Search for the cell housing the specified text and yield its (X, Y) center coordinate. 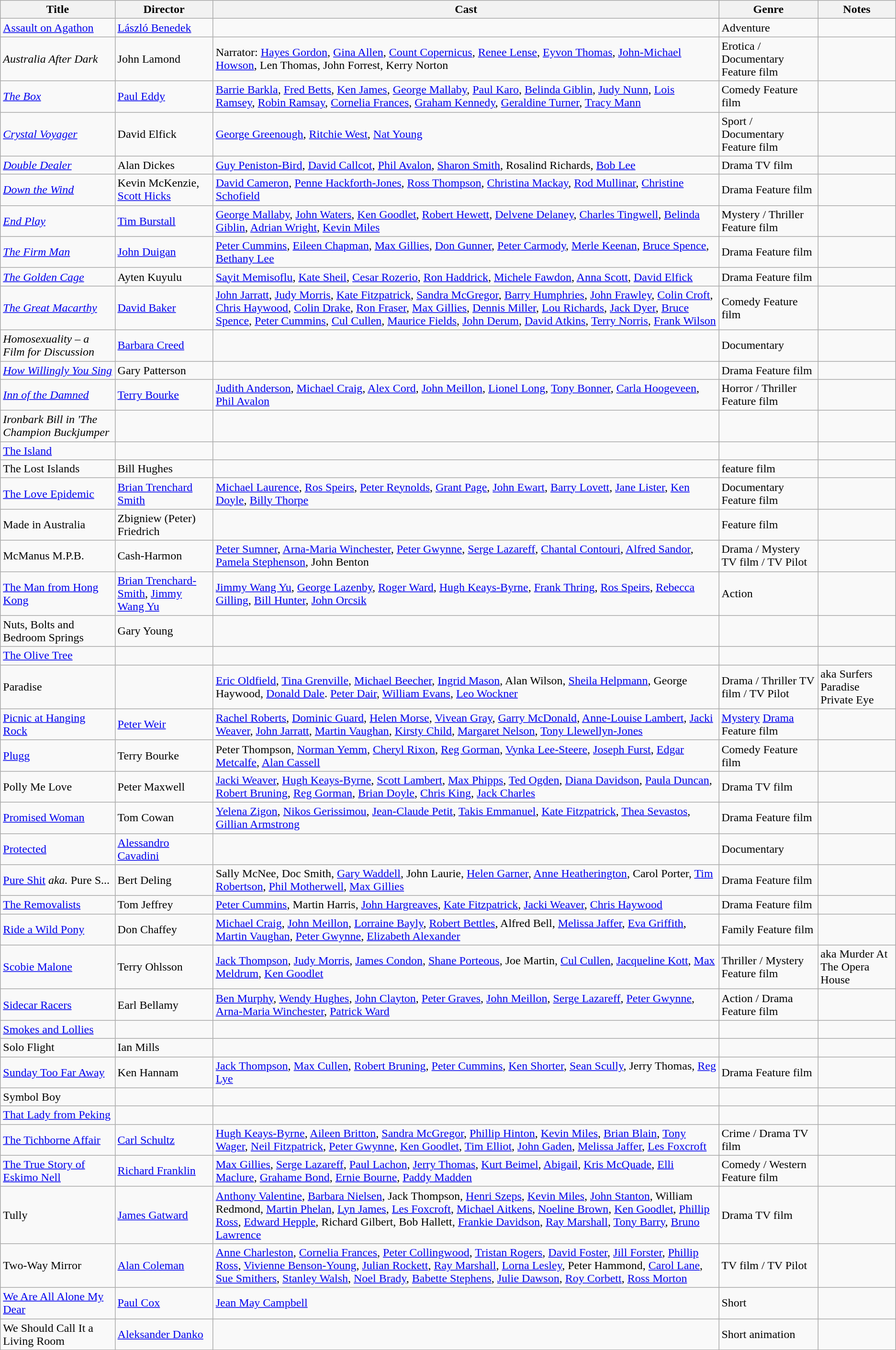
Australia After Dark (57, 59)
James Gatward (164, 1215)
Cast (466, 10)
The Removalists (57, 905)
feature film (769, 469)
John Lamond (164, 59)
David Elfick (164, 134)
Inn of the Damned (57, 395)
Sport / Documentary Feature film (769, 134)
Sayit Memisoflu, Kate Sheil, Cesar Rozerio, Ron Haddrick, Michele Fawdon, Anna Scott, David Elfick (466, 277)
David Baker (164, 308)
The True Story of Eskimo Nell (57, 1171)
Polly Me Love (57, 787)
Paul Cox (164, 1303)
Judith Anderson, Michael Craig, Alex Cord, John Meillon, Lionel Long, Tony Bonner, Carla Hoogeveen, Phil Avalon (466, 395)
Documentary Feature film (769, 494)
Director (164, 10)
Drama / Thriller TV film / TV Pilot (769, 687)
The Island (57, 451)
Plugg (57, 755)
George Greenough, Ritchie West, Nat Young (466, 134)
Bill Hughes (164, 469)
Protected (57, 849)
Pure Shit aka. Pure S... (57, 881)
Short (769, 1303)
Peter Weir (164, 725)
Genre (769, 10)
Tom Cowan (164, 817)
Mystery Drama Feature film (769, 725)
Sidecar Racers (57, 1005)
Tom Jeffrey (164, 905)
How Willingly You Sing (57, 370)
Notes (857, 10)
We Are All Alone My Dear (57, 1303)
Down the Wind (57, 190)
Two-Way Mirror (57, 1265)
Kevin McKenzie, Scott Hicks (164, 190)
Ironbark Bill in 'The Champion Buckjumper (57, 426)
Aleksander Danko (164, 1334)
Promised Woman (57, 817)
Title (57, 10)
The Olive Tree (57, 656)
Tim Burstall (164, 221)
The Golden Cage (57, 277)
The Love Epidemic (57, 494)
Double Dealer (57, 165)
Jack Thompson, Judy Morris, James Condon, Shane Porteous, Joe Martin, Cul Cullen, Jacqueline Kott, Max Meldrum, Ken Goodlet (466, 967)
Comedy / Western Feature film (769, 1171)
We Should Call It a Living Room (57, 1334)
Alan Coleman (164, 1265)
The Great Macarthy (57, 308)
Scobie Malone (57, 967)
Max Gillies, Serge Lazareff, Paul Lachon, Jerry Thomas, Kurt Beimel, Abigail, Kris McQuade, Elli Maclure, Grahame Bond, Ernie Bourne, Paddy Madden (466, 1171)
Zbigniew (Peter) Friedrich (164, 524)
Cash-Harmon (164, 556)
aka Murder At The Opera House (857, 967)
Drama / Mystery TV film / TV Pilot (769, 556)
The Box (57, 97)
Sally McNee, Doc Smith, Gary Waddell, John Laurie, Helen Garner, Anne Heatherington, Carol Porter, Tim Robertson, Phil Motherwell, Max Gillies (466, 881)
Thriller / Mystery Feature film (769, 967)
Mystery / Thriller Feature film (769, 221)
Bert Deling (164, 881)
Earl Bellamy (164, 1005)
Made in Australia (57, 524)
Action (769, 593)
Crime / Drama TV film (769, 1140)
Richard Franklin (164, 1171)
Adventure (769, 28)
Alessandro Cavadini (164, 849)
Solo Flight (57, 1048)
Short animation (769, 1334)
Tully (57, 1215)
End Play (57, 221)
Jack Thompson, Max Cullen, Robert Bruning, Peter Cummins, Ken Shorter, Sean Scully, Jerry Thomas, Reg Lye (466, 1072)
The Lost Islands (57, 469)
John Duigan (164, 252)
Ben Murphy, Wendy Hughes, John Clayton, Peter Graves, John Meillon, Serge Lazareff, Peter Gwynne, Arna-Maria Winchester, Patrick Ward (466, 1005)
The Man from Hong Kong (57, 593)
Gary Patterson (164, 370)
Ride a Wild Pony (57, 929)
aka Surfers Paradise Private Eye (857, 687)
Guy Peniston-Bird, David Callcot, Phil Avalon, Sharon Smith, Rosalind Richards, Bob Lee (466, 165)
Smokes and Lollies (57, 1029)
Narrator: Hayes Gordon, Gina Allen, Count Copernicus, Renee Lense, Eyvon Thomas, John-Michael Howson, Len Thomas, John Forrest, Kerry Norton (466, 59)
George Mallaby, John Waters, Ken Goodlet, Robert Hewett, Delvene Delaney, Charles Tingwell, Belinda Giblin, Adrian Wright, Kevin Miles (466, 221)
Paul Eddy (164, 97)
Paradise (57, 687)
Symbol Boy (57, 1097)
Jean May Campbell (466, 1303)
Barbara Creed (164, 346)
László Benedek (164, 28)
Peter Thompson, Norman Yemm, Cheryl Rixon, Reg Gorman, Vynka Lee-Steere, Joseph Furst, Edgar Metcalfe, Alan Cassell (466, 755)
Ian Mills (164, 1048)
Don Chaffey (164, 929)
Feature film (769, 524)
TV film / TV Pilot (769, 1265)
Michael Laurence, Ros Speirs, Peter Reynolds, Grant Page, John Ewart, Barry Lovett, Jane Lister, Ken Doyle, Billy Thorpe (466, 494)
That Lady from Peking (57, 1115)
Brian Trenchard-Smith, Jimmy Wang Yu (164, 593)
Terry Ohlsson (164, 967)
Horror / Thriller Feature film (769, 395)
Alan Dickes (164, 165)
Gary Young (164, 631)
Peter Cummins, Martin Harris, John Hargreaves, Kate Fitzpatrick, Jacki Weaver, Chris Haywood (466, 905)
Carl Schultz (164, 1140)
Picnic at Hanging Rock (57, 725)
Peter Sumner, Arna-Maria Winchester, Peter Gwynne, Serge Lazareff, Chantal Contouri, Alfred Sandor, Pamela Stephenson, John Benton (466, 556)
Crystal Voyager (57, 134)
The Firm Man (57, 252)
Peter Cummins, Eileen Chapman, Max Gillies, Don Gunner, Peter Carmody, Merle Keenan, Bruce Spence, Bethany Lee (466, 252)
Action / Drama Feature film (769, 1005)
Nuts, Bolts and Bedroom Springs (57, 631)
David Cameron, Penne Hackforth-Jones, Ross Thompson, Christina Mackay, Rod Mullinar, Christine Schofield (466, 190)
Ayten Kuyulu (164, 277)
Sunday Too Far Away (57, 1072)
McManus M.P.B. (57, 556)
Homosexuality – a Film for Discussion (57, 346)
Peter Maxwell (164, 787)
Jimmy Wang Yu, George Lazenby, Roger Ward, Hugh Keays-Byrne, Frank Thring, Ros Speirs, Rebecca Gilling, Bill Hunter, John Orcsik (466, 593)
Erotica / Documentary Feature film (769, 59)
Yelena Zigon, Nikos Gerissimou, Jean-Claude Petit, Takis Emmanuel, Kate Fitzpatrick, Thea Sevastos, Gillian Armstrong (466, 817)
Family Feature film (769, 929)
Assault on Agathon (57, 28)
The Tichborne Affair (57, 1140)
Ken Hannam (164, 1072)
Brian Trenchard Smith (164, 494)
